Return the (X, Y) coordinate for the center point of the cell that contains the specified text.  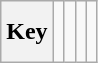
Key (27, 32)
